Output the (X, Y) coordinate of the center of the cell containing the given text.  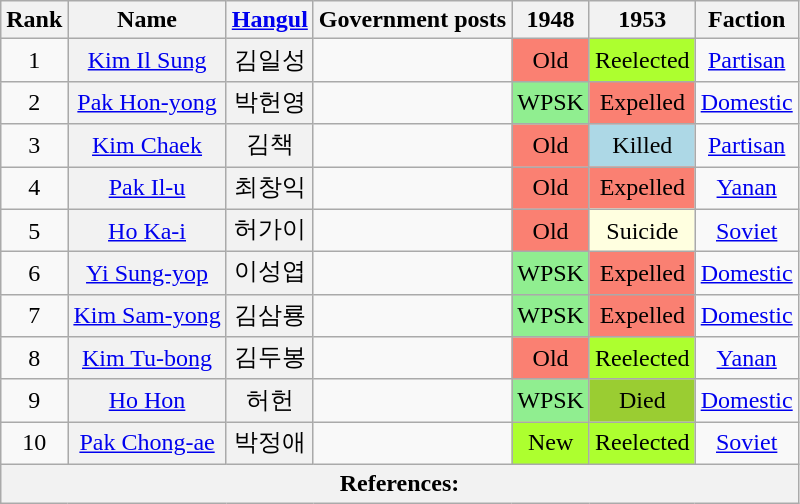
Ho Hon (147, 400)
Ho Ka-i (147, 230)
2 (34, 102)
박정애 (270, 444)
7 (34, 316)
허헌 (270, 400)
Faction (746, 20)
김일성 (270, 60)
4 (34, 188)
5 (34, 230)
Hangul (270, 20)
Pak Chong-ae (147, 444)
최창익 (270, 188)
Suicide (642, 230)
김삼룡 (270, 316)
1948 (551, 20)
1 (34, 60)
김책 (270, 146)
9 (34, 400)
10 (34, 444)
1953 (642, 20)
8 (34, 358)
Yi Sung-yop (147, 274)
Pak Il-u (147, 188)
6 (34, 274)
Kim Chaek (147, 146)
3 (34, 146)
New (551, 444)
이성엽 (270, 274)
Kim Tu-bong (147, 358)
Killed (642, 146)
박헌영 (270, 102)
Died (642, 400)
김두봉 (270, 358)
Name (147, 20)
Pak Hon-yong (147, 102)
Rank (34, 20)
Government posts (412, 20)
Kim Il Sung (147, 60)
허가이 (270, 230)
Kim Sam-yong (147, 316)
References: (400, 483)
